Provide the (X, Y) coordinate of the cell's center where the given text is located.  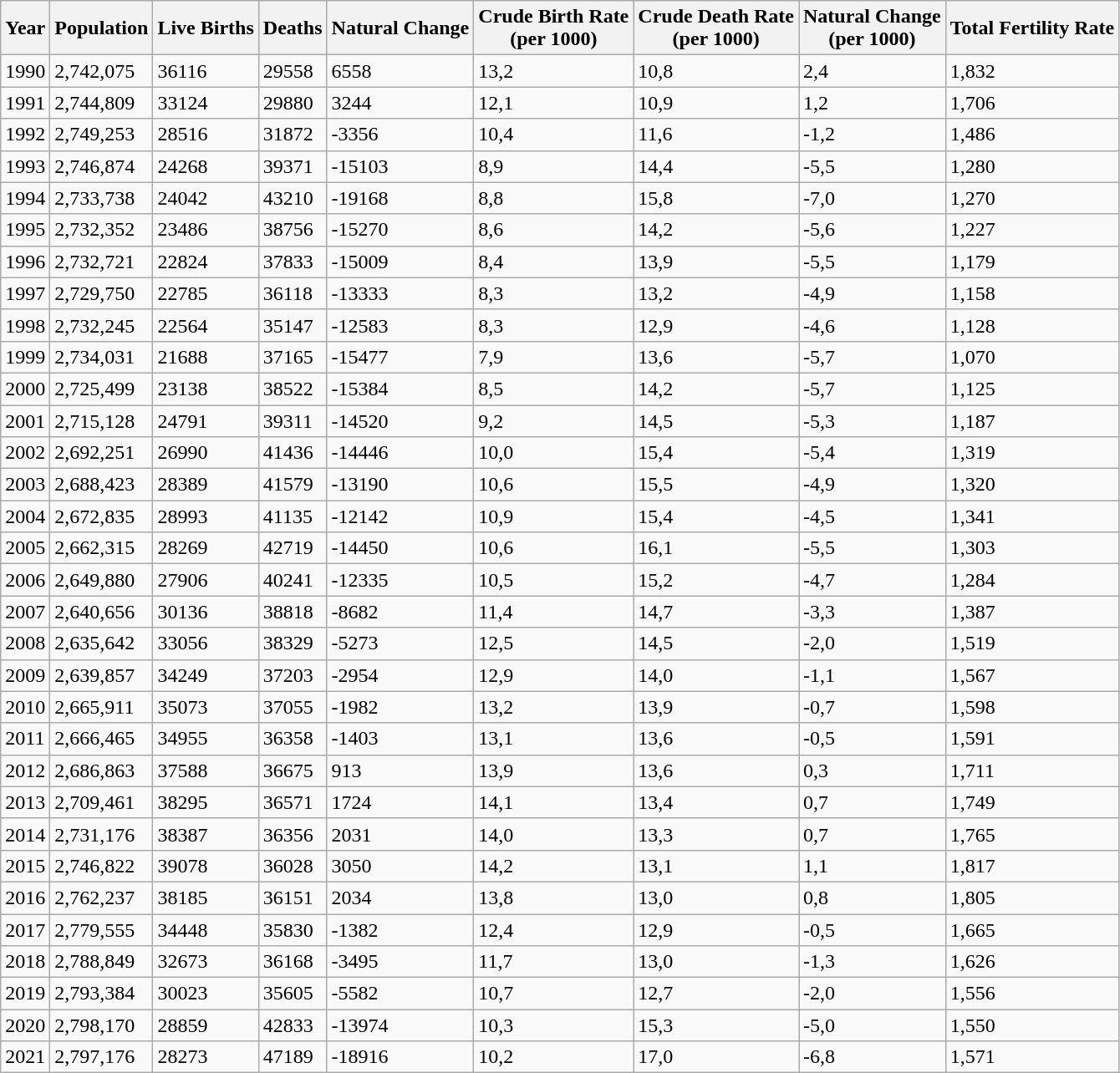
Total Fertility Rate (1031, 28)
15,2 (716, 580)
2,729,750 (102, 293)
14,4 (716, 166)
41436 (293, 453)
1,341 (1031, 516)
3050 (400, 866)
28859 (206, 1025)
2,797,176 (102, 1057)
11,7 (553, 962)
-1,3 (873, 962)
-4,7 (873, 580)
2000 (25, 389)
2,686,863 (102, 770)
35605 (293, 994)
2,640,656 (102, 612)
-1,2 (873, 135)
1,128 (1031, 325)
2003 (25, 485)
1,550 (1031, 1025)
1,598 (1031, 707)
12,1 (553, 103)
1997 (25, 293)
Crude Birth Rate(per 1000) (553, 28)
1,765 (1031, 834)
-14446 (400, 453)
28516 (206, 135)
37055 (293, 707)
1,665 (1031, 930)
1,626 (1031, 962)
2017 (25, 930)
42719 (293, 548)
38329 (293, 643)
38522 (293, 389)
-14450 (400, 548)
35830 (293, 930)
1991 (25, 103)
28273 (206, 1057)
2,672,835 (102, 516)
33124 (206, 103)
1,158 (1031, 293)
-14520 (400, 420)
-15384 (400, 389)
2,666,465 (102, 739)
38756 (293, 230)
-4,6 (873, 325)
2011 (25, 739)
1,319 (1031, 453)
36356 (293, 834)
10,7 (553, 994)
2016 (25, 898)
2021 (25, 1057)
-15477 (400, 357)
1,179 (1031, 262)
2013 (25, 802)
1993 (25, 166)
-13190 (400, 485)
12,7 (716, 994)
24042 (206, 198)
11,6 (716, 135)
1,284 (1031, 580)
-5,0 (873, 1025)
1,2 (873, 103)
38295 (206, 802)
2,732,721 (102, 262)
8,9 (553, 166)
39371 (293, 166)
14,7 (716, 612)
-3356 (400, 135)
2012 (25, 770)
34249 (206, 675)
2008 (25, 643)
1,227 (1031, 230)
8,5 (553, 389)
23138 (206, 389)
-12583 (400, 325)
2018 (25, 962)
36151 (293, 898)
37165 (293, 357)
2001 (25, 420)
2,725,499 (102, 389)
-15103 (400, 166)
13,8 (553, 898)
913 (400, 770)
2,793,384 (102, 994)
1,749 (1031, 802)
1995 (25, 230)
21688 (206, 357)
2009 (25, 675)
-4,5 (873, 516)
30136 (206, 612)
1,519 (1031, 643)
32673 (206, 962)
3244 (400, 103)
8,4 (553, 262)
36028 (293, 866)
-15009 (400, 262)
1,070 (1031, 357)
2,749,253 (102, 135)
2034 (400, 898)
-5,4 (873, 453)
-13333 (400, 293)
41579 (293, 485)
13,4 (716, 802)
1,125 (1031, 389)
1996 (25, 262)
-3495 (400, 962)
1,571 (1031, 1057)
1,270 (1031, 198)
10,8 (716, 71)
10,0 (553, 453)
2,715,128 (102, 420)
2,692,251 (102, 453)
41135 (293, 516)
Live Births (206, 28)
36118 (293, 293)
2005 (25, 548)
14,1 (553, 802)
1,556 (1031, 994)
2,639,857 (102, 675)
1,387 (1031, 612)
-5582 (400, 994)
1724 (400, 802)
1,280 (1031, 166)
10,5 (553, 580)
2006 (25, 580)
17,0 (716, 1057)
-13974 (400, 1025)
-0,7 (873, 707)
-1982 (400, 707)
2004 (25, 516)
47189 (293, 1057)
23486 (206, 230)
Year (25, 28)
37588 (206, 770)
15,8 (716, 198)
39311 (293, 420)
-6,8 (873, 1057)
8,6 (553, 230)
12,4 (553, 930)
Population (102, 28)
38185 (206, 898)
40241 (293, 580)
24791 (206, 420)
-3,3 (873, 612)
1,817 (1031, 866)
13,3 (716, 834)
2,742,075 (102, 71)
2,746,874 (102, 166)
8,8 (553, 198)
2,798,170 (102, 1025)
-5,6 (873, 230)
10,4 (553, 135)
2,734,031 (102, 357)
1,187 (1031, 420)
26990 (206, 453)
-12142 (400, 516)
Crude Death Rate(per 1000) (716, 28)
31872 (293, 135)
39078 (206, 866)
1,805 (1031, 898)
2,744,809 (102, 103)
1999 (25, 357)
2,649,880 (102, 580)
1990 (25, 71)
-1382 (400, 930)
1,567 (1031, 675)
16,1 (716, 548)
-7,0 (873, 198)
30023 (206, 994)
2,665,911 (102, 707)
29880 (293, 103)
1,320 (1031, 485)
1,706 (1031, 103)
0,8 (873, 898)
38818 (293, 612)
7,9 (553, 357)
2010 (25, 707)
12,5 (553, 643)
Natural Change(per 1000) (873, 28)
-19168 (400, 198)
-5,3 (873, 420)
2007 (25, 612)
2019 (25, 994)
-18916 (400, 1057)
22564 (206, 325)
15,5 (716, 485)
1,1 (873, 866)
-5273 (400, 643)
2020 (25, 1025)
-12335 (400, 580)
1994 (25, 198)
43210 (293, 198)
33056 (206, 643)
1,832 (1031, 71)
36168 (293, 962)
2,746,822 (102, 866)
2002 (25, 453)
38387 (206, 834)
35147 (293, 325)
-1,1 (873, 675)
2014 (25, 834)
0,3 (873, 770)
Deaths (293, 28)
2,732,245 (102, 325)
28993 (206, 516)
-15270 (400, 230)
36571 (293, 802)
15,3 (716, 1025)
2031 (400, 834)
-1403 (400, 739)
1,303 (1031, 548)
29558 (293, 71)
1,486 (1031, 135)
6558 (400, 71)
2,779,555 (102, 930)
34955 (206, 739)
1992 (25, 135)
2,662,315 (102, 548)
2,732,352 (102, 230)
2,635,642 (102, 643)
22824 (206, 262)
42833 (293, 1025)
9,2 (553, 420)
28389 (206, 485)
2,688,423 (102, 485)
36116 (206, 71)
28269 (206, 548)
2,788,849 (102, 962)
27906 (206, 580)
2,4 (873, 71)
10,3 (553, 1025)
1,711 (1031, 770)
2,733,738 (102, 198)
1,591 (1031, 739)
2015 (25, 866)
35073 (206, 707)
37203 (293, 675)
36358 (293, 739)
1998 (25, 325)
22785 (206, 293)
10,2 (553, 1057)
2,762,237 (102, 898)
2,709,461 (102, 802)
2,731,176 (102, 834)
Natural Change (400, 28)
-8682 (400, 612)
24268 (206, 166)
11,4 (553, 612)
-2954 (400, 675)
37833 (293, 262)
36675 (293, 770)
34448 (206, 930)
